For the text-containing cell, return its midpoint in [x, y] coordinate format. 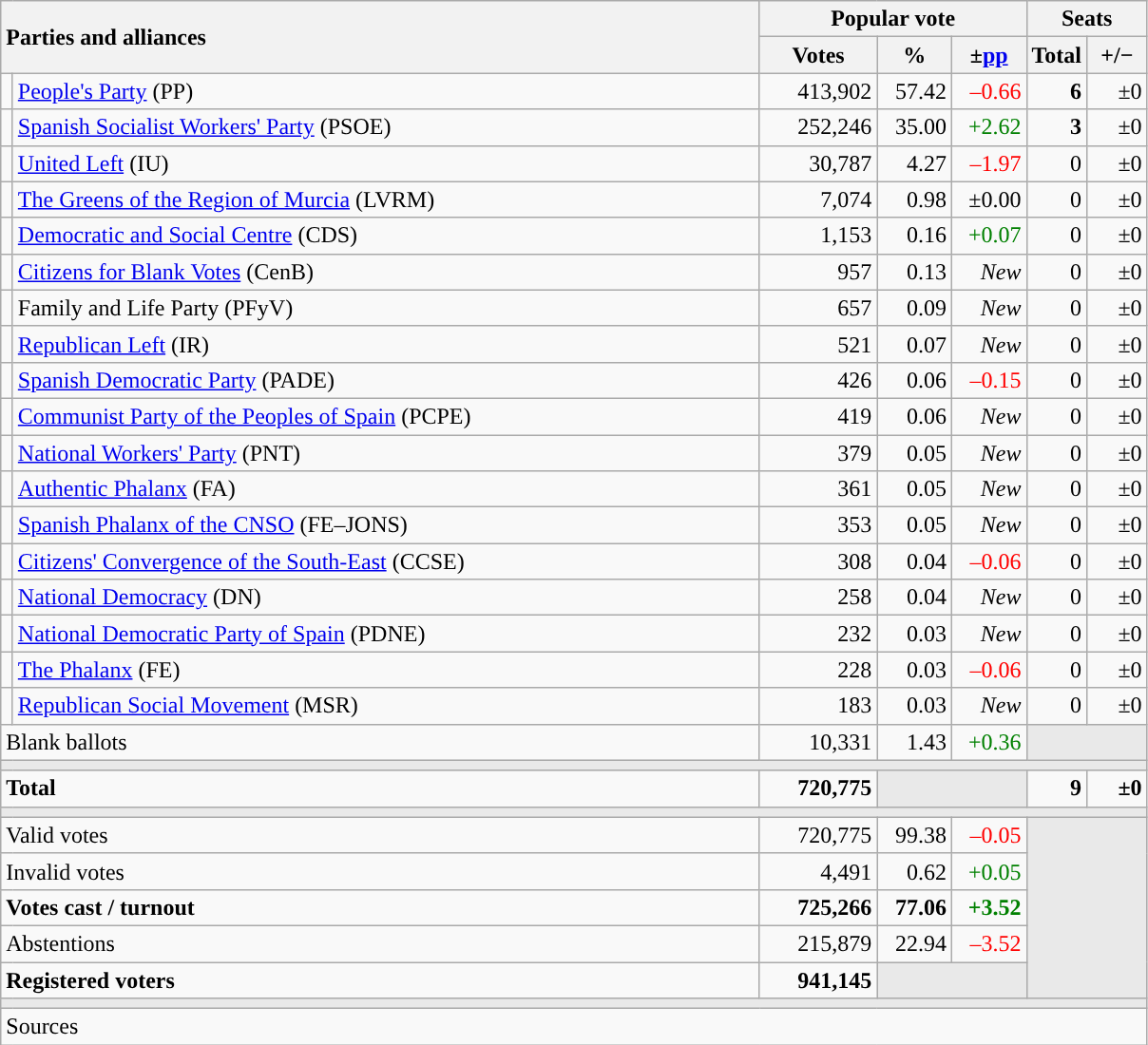
0.07 [914, 344]
Registered voters [380, 979]
Blank ballots [380, 742]
+3.52 [988, 907]
4.27 [914, 163]
Republican Left (IR) [386, 344]
National Democratic Party of Spain (PDNE) [386, 634]
Abstentions [380, 943]
941,145 [818, 979]
57.42 [914, 91]
521 [818, 344]
379 [818, 453]
353 [818, 525]
Republican Social Movement (MSR) [386, 706]
National Democracy (DN) [386, 598]
3 [1057, 127]
0.13 [914, 272]
The Phalanx (FE) [386, 670]
1,153 [818, 236]
Votes [818, 55]
Sources [574, 1027]
Spanish Phalanx of the CNSO (FE–JONS) [386, 525]
Invalid votes [380, 871]
–0.66 [988, 91]
–0.15 [988, 380]
Seats [1087, 19]
Spanish Socialist Workers' Party (PSOE) [386, 127]
22.94 [914, 943]
10,331 [818, 742]
% [914, 55]
419 [818, 416]
–3.52 [988, 943]
657 [818, 308]
413,902 [818, 91]
People's Party (PP) [386, 91]
258 [818, 598]
9 [1057, 788]
0.16 [914, 236]
Spanish Democratic Party (PADE) [386, 380]
183 [818, 706]
–0.05 [988, 835]
United Left (IU) [386, 163]
361 [818, 489]
725,266 [818, 907]
Parties and alliances [380, 37]
1.43 [914, 742]
4,491 [818, 871]
+0.05 [988, 871]
Citizens for Blank Votes (CenB) [386, 272]
957 [818, 272]
308 [818, 561]
Communist Party of the Peoples of Spain (PCPE) [386, 416]
National Workers' Party (PNT) [386, 453]
77.06 [914, 907]
+0.07 [988, 236]
The Greens of the Region of Murcia (LVRM) [386, 199]
0.09 [914, 308]
Votes cast / turnout [380, 907]
228 [818, 670]
99.38 [914, 835]
+0.36 [988, 742]
±pp [988, 55]
Valid votes [380, 835]
215,879 [818, 943]
Popular vote [893, 19]
–1.97 [988, 163]
6 [1057, 91]
+2.62 [988, 127]
35.00 [914, 127]
252,246 [818, 127]
426 [818, 380]
Authentic Phalanx (FA) [386, 489]
±0.00 [988, 199]
Citizens' Convergence of the South-East (CCSE) [386, 561]
7,074 [818, 199]
+/− [1118, 55]
Democratic and Social Centre (CDS) [386, 236]
0.62 [914, 871]
0.98 [914, 199]
Family and Life Party (PFyV) [386, 308]
30,787 [818, 163]
232 [818, 634]
